From the cell containing the given text, extract its center point as (X, Y) coordinate. 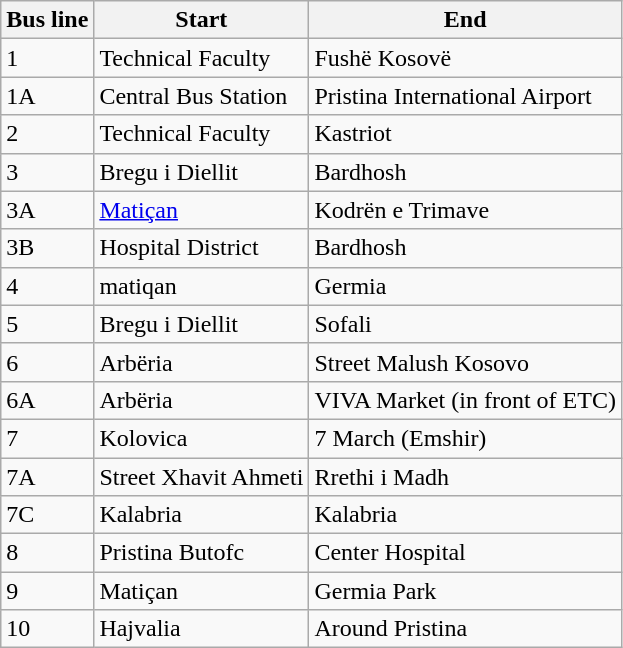
Kolovica (202, 438)
Hajvalia (202, 629)
6A (48, 400)
matiqan (202, 286)
7 March (Emshir) (466, 438)
7C (48, 515)
3A (48, 210)
Rrethi i Madh (466, 477)
2 (48, 134)
1 (48, 58)
9 (48, 591)
Street Malush Kosovo (466, 362)
5 (48, 324)
8 (48, 553)
Kastriot (466, 134)
Sofali (466, 324)
Hospital District (202, 248)
Bus line (48, 20)
Start (202, 20)
Street Xhavit Ahmeti (202, 477)
3B (48, 248)
Germia Park (466, 591)
Kodrën e Trimave (466, 210)
Central Bus Station (202, 96)
Germia (466, 286)
1A (48, 96)
10 (48, 629)
Around Pristina (466, 629)
7A (48, 477)
Fushë Kosovë (466, 58)
6 (48, 362)
End (466, 20)
VIVA Market (in front of ETC) (466, 400)
Pristina International Airport (466, 96)
Pristina Butofc (202, 553)
4 (48, 286)
7 (48, 438)
3 (48, 172)
Center Hospital (466, 553)
